Return the (x, y) coordinate for the center point of the cell that contains the specified text.  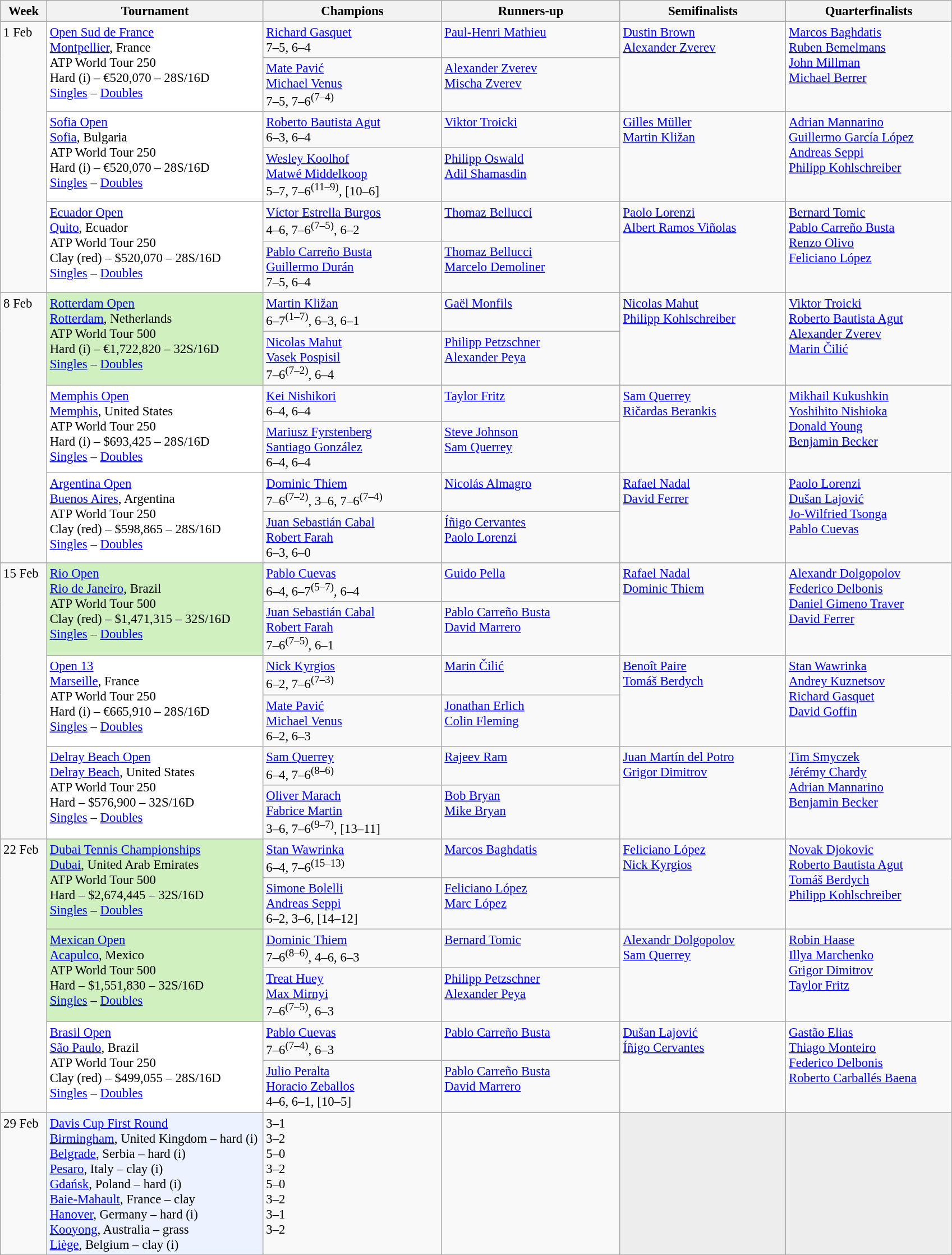
Simone Bolelli Andreas Seppi6–2, 3–6, [14–12] (352, 904)
Open 13 Marseille, FranceATP World Tour 250 Hard (i) – €665,910 – 28S/16DSingles – Doubles (155, 702)
Pablo Cuevas7–6(7–4), 6–3 (352, 1042)
Dominic Thiem7–6(7–2), 3–6, 7–6(7–4) (352, 492)
Open Sud de France Montpellier, FranceATP World Tour 250 Hard (i) – €520,070 – 28S/16DSingles – Doubles (155, 67)
Marcos Baghdatis Ruben Bemelmans John Millman Michael Berrer (869, 67)
8 Feb (24, 428)
Nicolas Mahut Vasek Pospisil 7–6(7–2), 6–4 (352, 358)
Brasil Open São Paulo, BrazilATP World Tour 250 Clay (red) – $499,055 – 28S/16DSingles – Doubles (155, 1068)
Taylor Fritz (531, 403)
3–1 3–2 5–0 3–2 5–0 3–2 3–1 3–2 (352, 1184)
Sofia Open Sofia, BulgariaATP World Tour 250 Hard (i) – €520,070 – 28S/16DSingles – Doubles (155, 157)
Runners-up (531, 11)
Dustin Brown Alexander Zverev (703, 67)
Nicolás Almagro (531, 492)
Nicolas Mahut Philipp Kohlschreiber (703, 339)
Guido Pella (531, 583)
Roberto Bautista Agut6–3, 6–4 (352, 130)
15 Feb (24, 701)
Martin Kližan6–7(1–7), 6–3, 6–1 (352, 312)
Gastão Elias Thiago Monteiro Federico Delbonis Roberto Carballés Baena (869, 1068)
Tournament (155, 11)
Juan Sebastián Cabal Robert Farah7–6(7–5), 6–1 (352, 629)
Íñigo Cervantes Paolo Lorenzi (531, 538)
Alexandr Dolgopolov Federico Delbonis Daniel Gimeno Traver David Ferrer (869, 610)
Tim Smyczek Jérémy Chardy Adrian Mannarino Benjamin Becker (869, 793)
Quarterfinalists (869, 11)
Stan Wawrinka6–4, 7–6(15–13) (352, 859)
Thomaz Bellucci Marcelo Demoliner (531, 267)
Week (24, 11)
Ecuador Open Quito, EcuadorATP World Tour 250 Clay (red) – $520,070 – 28S/16DSingles – Doubles (155, 247)
Alexander Zverev Mischa Zverev (531, 85)
Mikhail Kukushkin Yoshihito Nishioka Donald Young Benjamin Becker (869, 429)
Bernard Tomic (531, 949)
Dominic Thiem 7–6(8–6), 4–6, 6–3 (352, 949)
Juan Sebastián Cabal Robert Farah6–3, 6–0 (352, 538)
Rotterdam Open Rotterdam, NetherlandsATP World Tour 500 Hard (i) – €1,722,820 – 32S/16D Singles – Doubles (155, 339)
Bernard Tomic Pablo Carreño Busta Renzo Olivo Feliciano López (869, 247)
Delray Beach Open Delray Beach, United StatesATP World Tour 250 Hard – $576,900 – 32S/16DSingles – Doubles (155, 793)
Feliciano López Marc López (531, 904)
Paul-Henri Mathieu (531, 40)
Adrian Mannarino Guillermo García López Andreas Seppi Philipp Kohlschreiber (869, 157)
1 Feb (24, 157)
Bob Bryan Mike Bryan (531, 812)
22 Feb (24, 975)
Richard Gasquet7–5, 6–4 (352, 40)
Jonathan Erlich Colin Fleming (531, 721)
Memphis Open Memphis, United StatesATP World Tour 250 Hard (i) – $693,425 – 28S/16DSingles – Doubles (155, 429)
Gaël Monfils (531, 312)
29 Feb (24, 1184)
Thomaz Bellucci (531, 221)
Pablo Carreño Busta Guillermo Durán7–5, 6–4 (352, 267)
Mate Pavić Michael Venus7–5, 7–6(7–4) (352, 85)
Oliver Marach Fabrice Martin3–6, 7–6(9–7), [13–11] (352, 812)
Sam Querrey 6–4, 7–6(8–6) (352, 766)
Mate Pavić Michael Venus 6–2, 6–3 (352, 721)
Robin Haase Illya Marchenko Grigor Dimitrov Taylor Fritz (869, 975)
Rafael Nadal Dominic Thiem (703, 610)
Rajeev Ram (531, 766)
Sam Querrey Ričardas Berankis (703, 429)
Mexican Open Acapulco, MexicoATP World Tour 500 Hard – $1,551,830 – 32S/16DSingles – Doubles (155, 975)
Dušan Lajović Íñigo Cervantes (703, 1068)
Rafael Nadal David Ferrer (703, 517)
Pablo Carreño Busta (531, 1042)
Argentina Open Buenos Aires, ArgentinaATP World Tour 250 Clay (red) – $598,865 – 28S/16DSingles – Doubles (155, 517)
Viktor Troicki (531, 130)
Semifinalists (703, 11)
Marin Čilić (531, 676)
Paolo Lorenzi Dušan Lajović Jo-Wilfried Tsonga Pablo Cuevas (869, 517)
Kei Nishikori6–4, 6–4 (352, 403)
Viktor Troicki Roberto Bautista Agut Alexander Zverev Marin Čilić (869, 339)
Philipp Oswald Adil Shamasdin (531, 175)
Rio Open Rio de Janeiro, BrazilATP World Tour 500 Clay (red) – $1,471,315 – 32S/16DSingles – Doubles (155, 610)
Feliciano López Nick Kyrgios (703, 885)
Pablo Cuevas6–4, 6–7(5–7), 6–4 (352, 583)
Steve Johnson Sam Querrey (531, 447)
Stan Wawrinka Andrey Kuznetsov Richard Gasquet David Goffin (869, 702)
Wesley Koolhof Matwé Middelkoop5–7, 7–6(11–9), [10–6] (352, 175)
Champions (352, 11)
Juan Martín del Potro Grigor Dimitrov (703, 793)
Paolo Lorenzi Albert Ramos Viñolas (703, 247)
Julio Peralta Horacio Zeballos4–6, 6–1, [10–5] (352, 1087)
Benoît Paire Tomáš Berdych (703, 702)
Gilles Müller Martin Kližan (703, 157)
Novak Djokovic Roberto Bautista Agut Tomáš Berdych Philipp Kohlschreiber (869, 885)
Marcos Baghdatis (531, 859)
Dubai Tennis Championships Dubai, United Arab EmiratesATP World Tour 500 Hard – $2,674,445 – 32S/16DSingles – Doubles (155, 885)
Mariusz Fyrstenberg Santiago González 6–4, 6–4 (352, 447)
Alexandr Dolgopolov Sam Querrey (703, 975)
Nick Kyrgios 6–2, 7–6(7–3) (352, 676)
Treat Huey Max Mirnyi7–6(7–5), 6–3 (352, 995)
Víctor Estrella Burgos4–6, 7–6(7–5), 6–2 (352, 221)
